Determine the [x, y] coordinate at the center of the cell enclosing the given text.  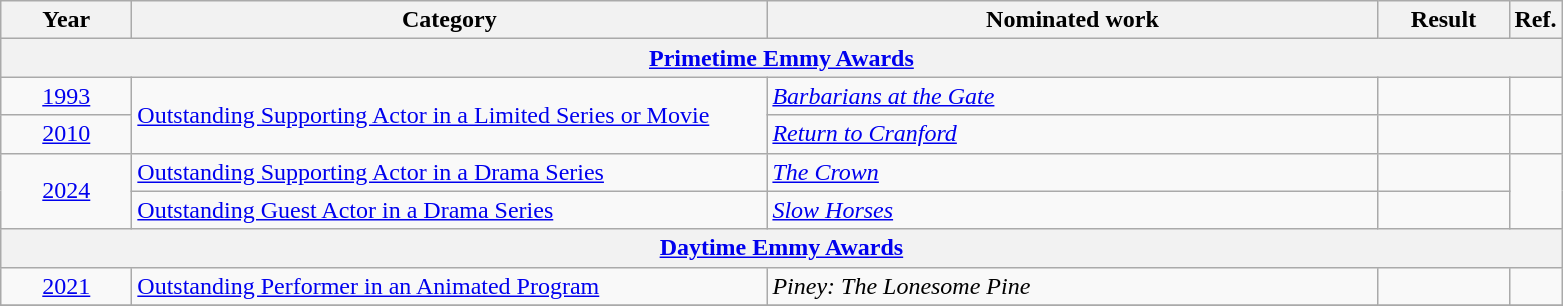
2021 [66, 286]
The Crown [1072, 172]
2010 [66, 134]
Outstanding Supporting Actor in a Drama Series [450, 172]
Category [450, 20]
Outstanding Guest Actor in a Drama Series [450, 210]
Outstanding Performer in an Animated Program [450, 286]
Piney: The Lonesome Pine [1072, 286]
2024 [66, 191]
Nominated work [1072, 20]
1993 [66, 96]
Primetime Emmy Awards [782, 58]
Return to Cranford [1072, 134]
Result [1444, 20]
Ref. [1536, 20]
Barbarians at the Gate [1072, 96]
Outstanding Supporting Actor in a Limited Series or Movie [450, 115]
Daytime Emmy Awards [782, 248]
Year [66, 20]
Slow Horses [1072, 210]
